Search for the cell housing the specified text and yield its (x, y) center coordinate. 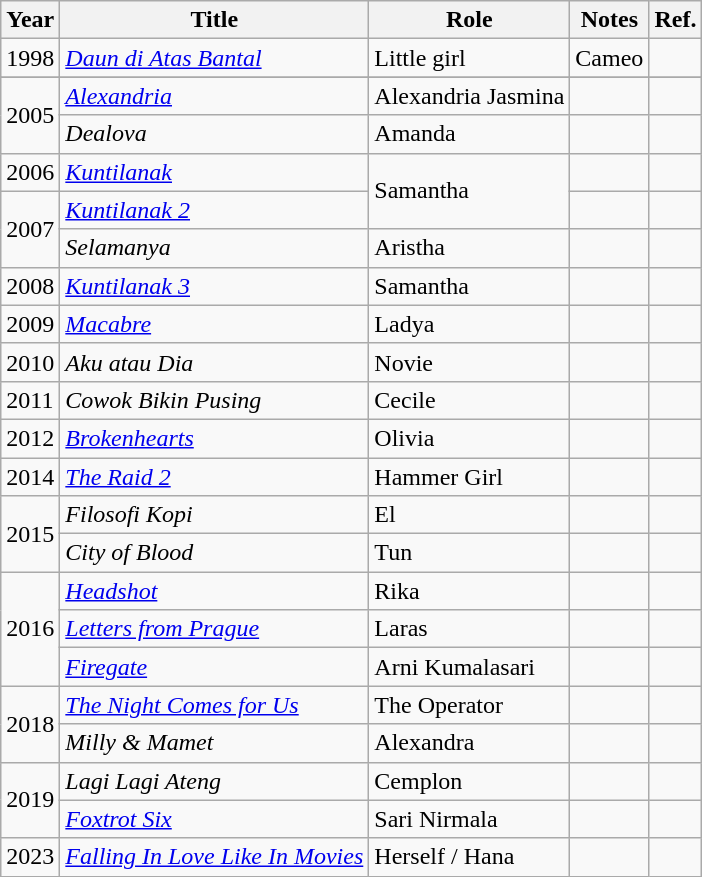
Alexandria Jasmina (470, 96)
Amanda (470, 134)
Daun di Atas Bantal (214, 58)
Cowok Bikin Pusing (214, 400)
Title (214, 20)
Kuntilanak 3 (214, 286)
2016 (30, 629)
Cameo (610, 58)
2015 (30, 534)
Cecile (470, 400)
Falling In Love Like In Movies (214, 857)
Hammer Girl (470, 477)
Foxtrot Six (214, 819)
Headshot (214, 591)
Lagi Lagi Ateng (214, 781)
Cemplon (470, 781)
Alexandra (470, 743)
Sari Nirmala (470, 819)
Milly & Mamet (214, 743)
Letters from Prague (214, 629)
Rika (470, 591)
Brokenhearts (214, 438)
Tun (470, 553)
Kuntilanak 2 (214, 210)
Year (30, 20)
Little girl (470, 58)
Dealova (214, 134)
1998 (30, 58)
Laras (470, 629)
2006 (30, 172)
2010 (30, 362)
Aku atau Dia (214, 362)
El (470, 515)
Firegate (214, 667)
Alexandria (214, 96)
Novie (470, 362)
Herself / Hana (470, 857)
Macabre (214, 324)
Role (470, 20)
The Operator (470, 705)
Ref. (676, 20)
The Raid 2 (214, 477)
Filosofi Kopi (214, 515)
2011 (30, 400)
2008 (30, 286)
2012 (30, 438)
Kuntilanak (214, 172)
Selamanya (214, 248)
2009 (30, 324)
The Night Comes for Us (214, 705)
Arni Kumalasari (470, 667)
City of Blood (214, 553)
Olivia (470, 438)
2005 (30, 115)
Ladya (470, 324)
Notes (610, 20)
2023 (30, 857)
2018 (30, 724)
2007 (30, 229)
2014 (30, 477)
Aristha (470, 248)
2019 (30, 800)
